Pinpoint the cell where the given text exists, returning its (X, Y) midpoint coordinate. 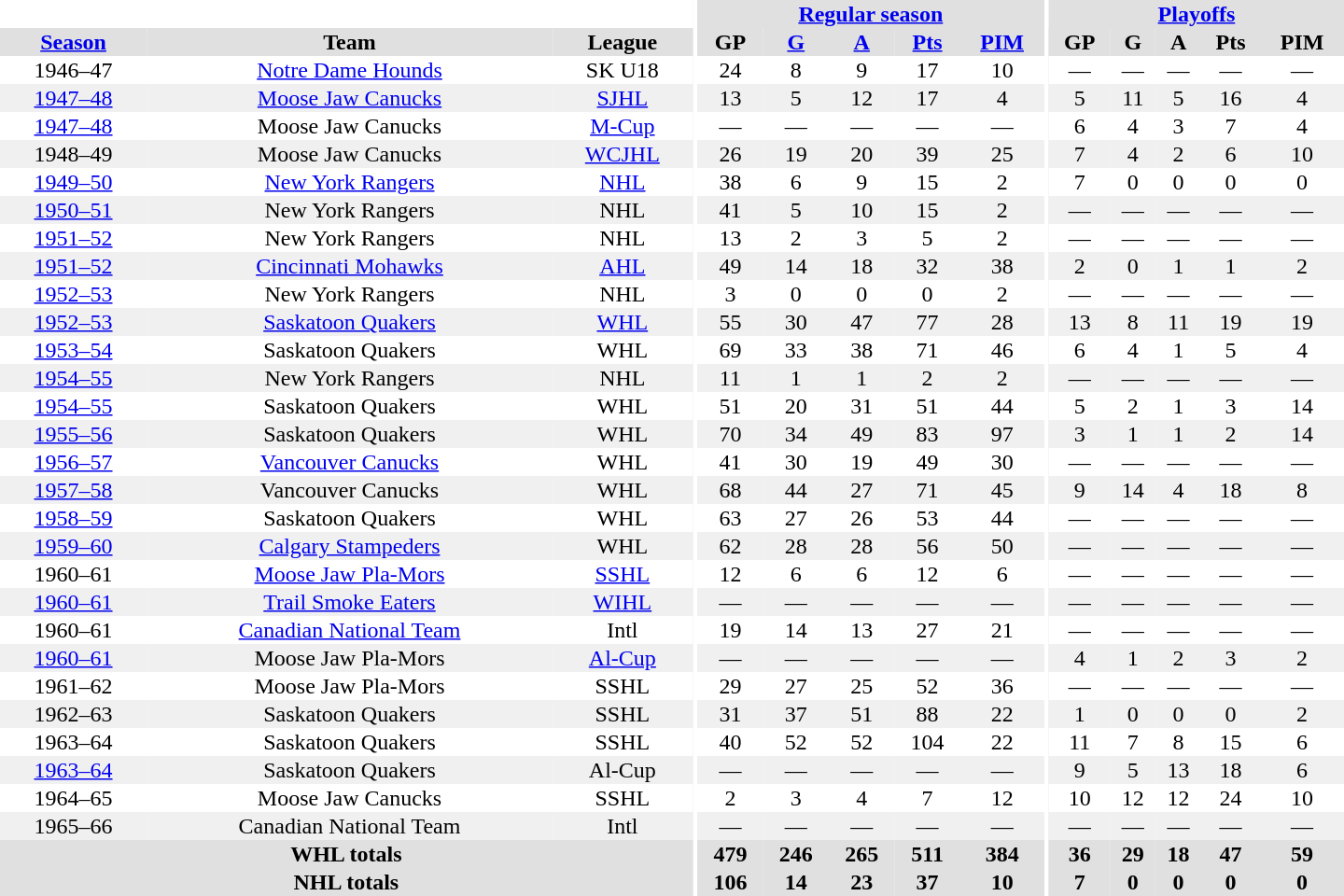
104 (927, 742)
16 (1230, 98)
1964–65 (73, 798)
Notre Dame Hounds (349, 70)
WHL totals (346, 854)
1959–60 (73, 546)
68 (730, 490)
88 (927, 714)
League (623, 42)
WIHL (623, 602)
23 (861, 882)
M-Cup (623, 126)
70 (730, 434)
69 (730, 350)
59 (1302, 854)
77 (927, 322)
34 (796, 434)
WCJHL (623, 154)
Regular season (870, 14)
SK U18 (623, 70)
53 (927, 518)
1957–58 (73, 490)
83 (927, 434)
SJHL (623, 98)
Trail Smoke Eaters (349, 602)
1965–66 (73, 826)
1955–56 (73, 434)
1956–57 (73, 462)
21 (1002, 630)
32 (927, 266)
1962–63 (73, 714)
97 (1002, 434)
Playoffs (1197, 14)
511 (927, 854)
45 (1002, 490)
33 (796, 350)
40 (730, 742)
NHL totals (346, 882)
63 (730, 518)
1946–47 (73, 70)
1958–59 (73, 518)
479 (730, 854)
62 (730, 546)
246 (796, 854)
265 (861, 854)
1950–51 (73, 210)
56 (927, 546)
55 (730, 322)
Team (349, 42)
Calgary Stampeders (349, 546)
46 (1002, 350)
39 (927, 154)
1961–62 (73, 686)
384 (1002, 854)
Cincinnati Mohawks (349, 266)
1948–49 (73, 154)
1953–54 (73, 350)
AHL (623, 266)
1949–50 (73, 182)
50 (1002, 546)
106 (730, 882)
Season (73, 42)
